Return the (x, y) coordinate for the center point of the cell that contains the specified text.  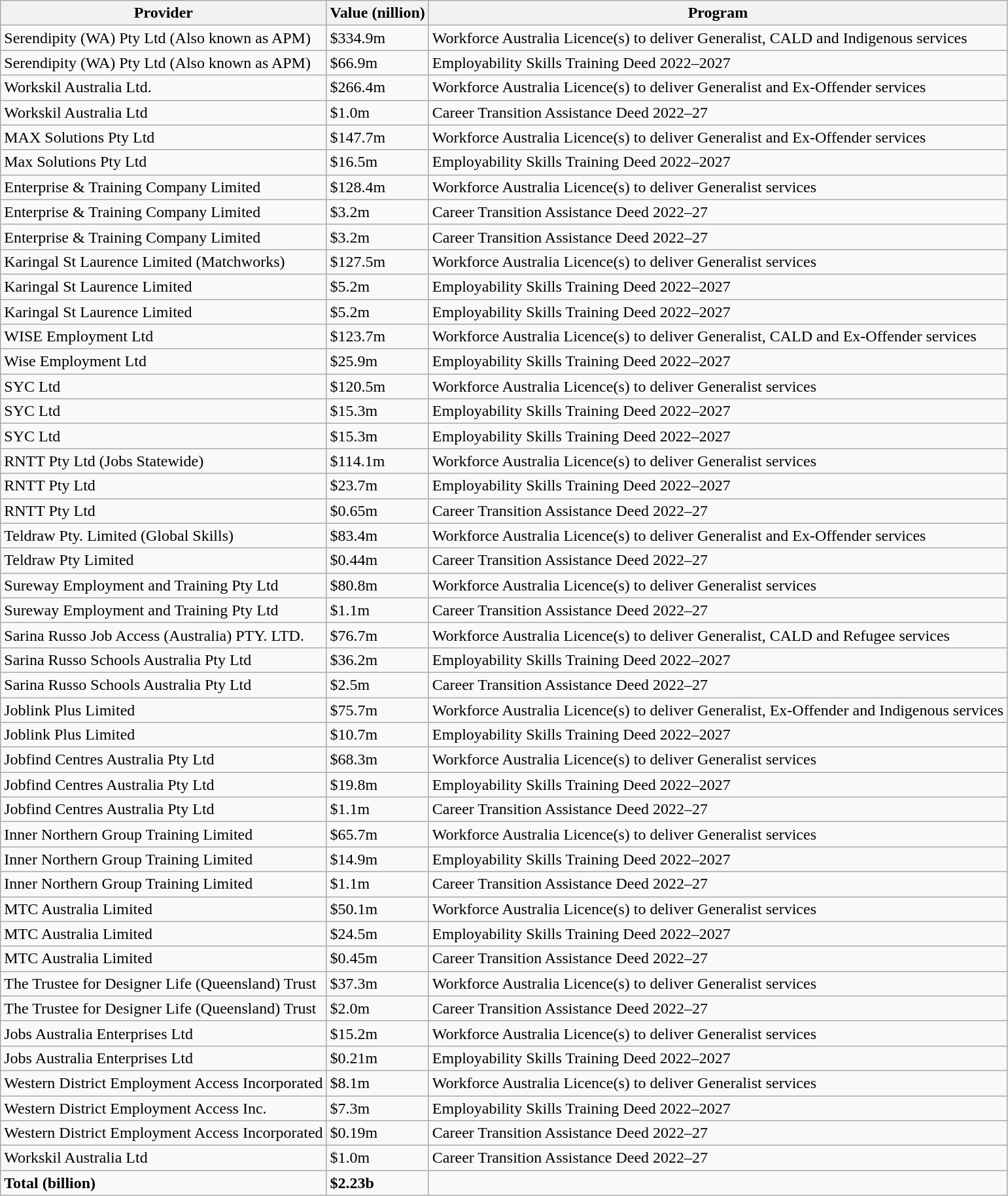
WISE Employment Ltd (164, 337)
$7.3m (377, 1108)
$23.7m (377, 486)
$83.4m (377, 536)
Value (nillion) (377, 13)
$2.23b (377, 1183)
$68.3m (377, 760)
$334.9m (377, 38)
Western District Employment Access Inc. (164, 1108)
$0.19m (377, 1133)
$127.5m (377, 262)
$25.9m (377, 362)
Karingal St Laurence Limited (Matchworks) (164, 262)
$147.7m (377, 137)
$15.2m (377, 1033)
MAX Solutions Pty Ltd (164, 137)
$0.44m (377, 560)
Workforce Australia Licence(s) to deliver Generalist, CALD and Ex-Offender services (718, 337)
$2.5m (377, 685)
Teldraw Pty Limited (164, 560)
$16.5m (377, 162)
$76.7m (377, 635)
Workforce Australia Licence(s) to deliver Generalist, CALD and Refugee services (718, 635)
Wise Employment Ltd (164, 362)
$14.9m (377, 859)
$10.7m (377, 735)
$36.2m (377, 660)
$24.5m (377, 934)
Workforce Australia Licence(s) to deliver Generalist, CALD and Indigenous services (718, 38)
RNTT Pty Ltd (Jobs Statewide) (164, 461)
$120.5m (377, 386)
$75.7m (377, 709)
$8.1m (377, 1083)
$66.9m (377, 63)
$80.8m (377, 585)
Workforce Australia Licence(s) to deliver Generalist, Ex-Offender and Indigenous services (718, 709)
Sarina Russo Job Access (Australia) PTY. LTD. (164, 635)
Provider (164, 13)
$0.45m (377, 959)
Workskil Australia Ltd. (164, 88)
$128.4m (377, 187)
$65.7m (377, 834)
$123.7m (377, 337)
$0.65m (377, 511)
$114.1m (377, 461)
$37.3m (377, 983)
$50.1m (377, 909)
Max Solutions Pty Ltd (164, 162)
Program (718, 13)
$266.4m (377, 88)
Total (billion) (164, 1183)
$0.21m (377, 1058)
$2.0m (377, 1008)
Teldraw Pty. Limited (Global Skills) (164, 536)
$19.8m (377, 785)
